Pinpoint the cell where the given text exists, returning its [x, y] midpoint coordinate. 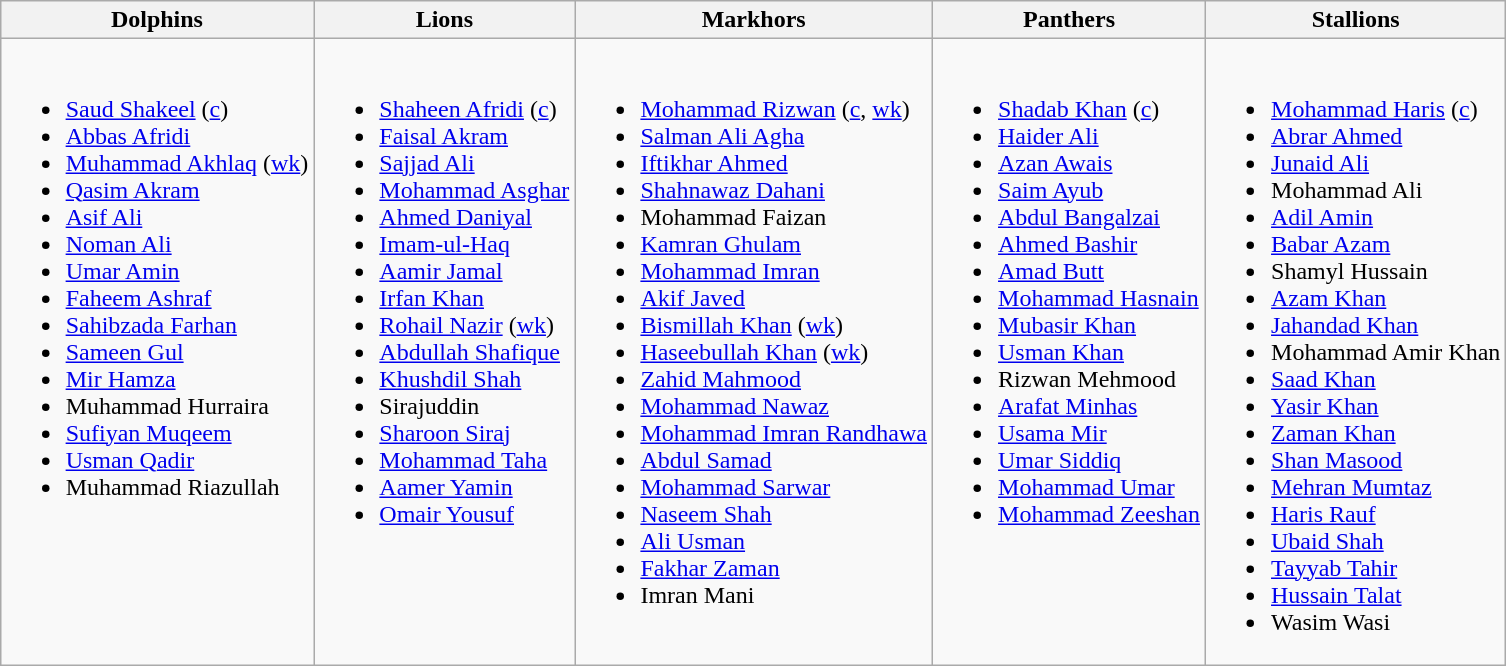
Panthers [1070, 20]
Dolphins [157, 20]
Lions [444, 20]
Stallions [1356, 20]
Markhors [754, 20]
